Detect which cell encompasses the target text, then output its (x, y) center coordinate. 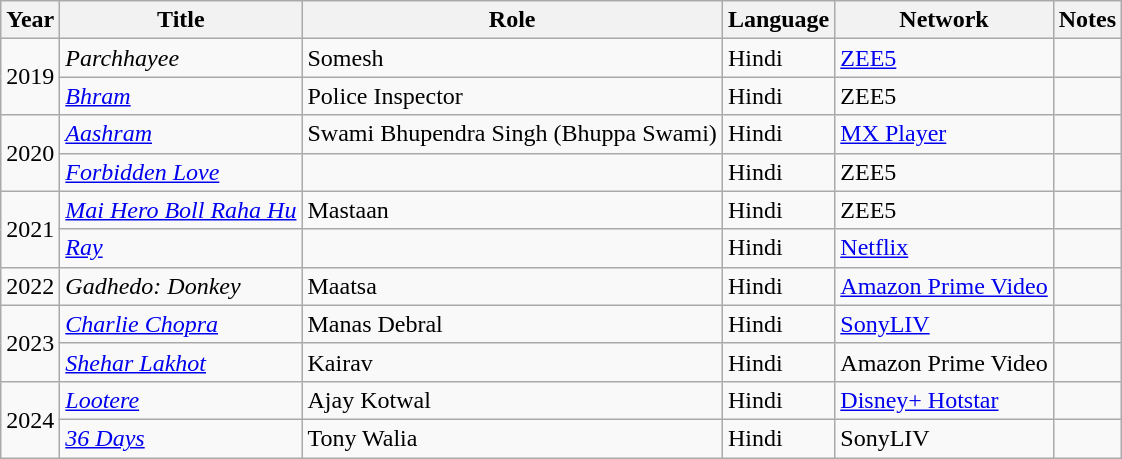
Kairav (512, 362)
Role (512, 20)
Somesh (512, 58)
Mastaan (512, 210)
2020 (30, 153)
2022 (30, 286)
Parchhayee (181, 58)
Ajay Kotwal (512, 400)
Swami Bhupendra Singh (Bhuppa Swami) (512, 134)
Disney+ Hotstar (944, 400)
2019 (30, 77)
Maatsa (512, 286)
2024 (30, 419)
Year (30, 20)
36 Days (181, 438)
Forbidden Love (181, 172)
Aashram (181, 134)
Title (181, 20)
Manas Debral (512, 324)
Network (944, 20)
2021 (30, 229)
Tony Walia (512, 438)
Mai Hero Boll Raha Hu (181, 210)
Charlie Chopra (181, 324)
Lootere (181, 400)
2023 (30, 343)
Bhram (181, 96)
Gadhedo: Donkey (181, 286)
Ray (181, 248)
Shehar Lakhot (181, 362)
Language (778, 20)
Netflix (944, 248)
Police Inspector (512, 96)
MX Player (944, 134)
Notes (1087, 20)
